Return the [x, y] coordinate for the center point of the cell that contains the specified text.  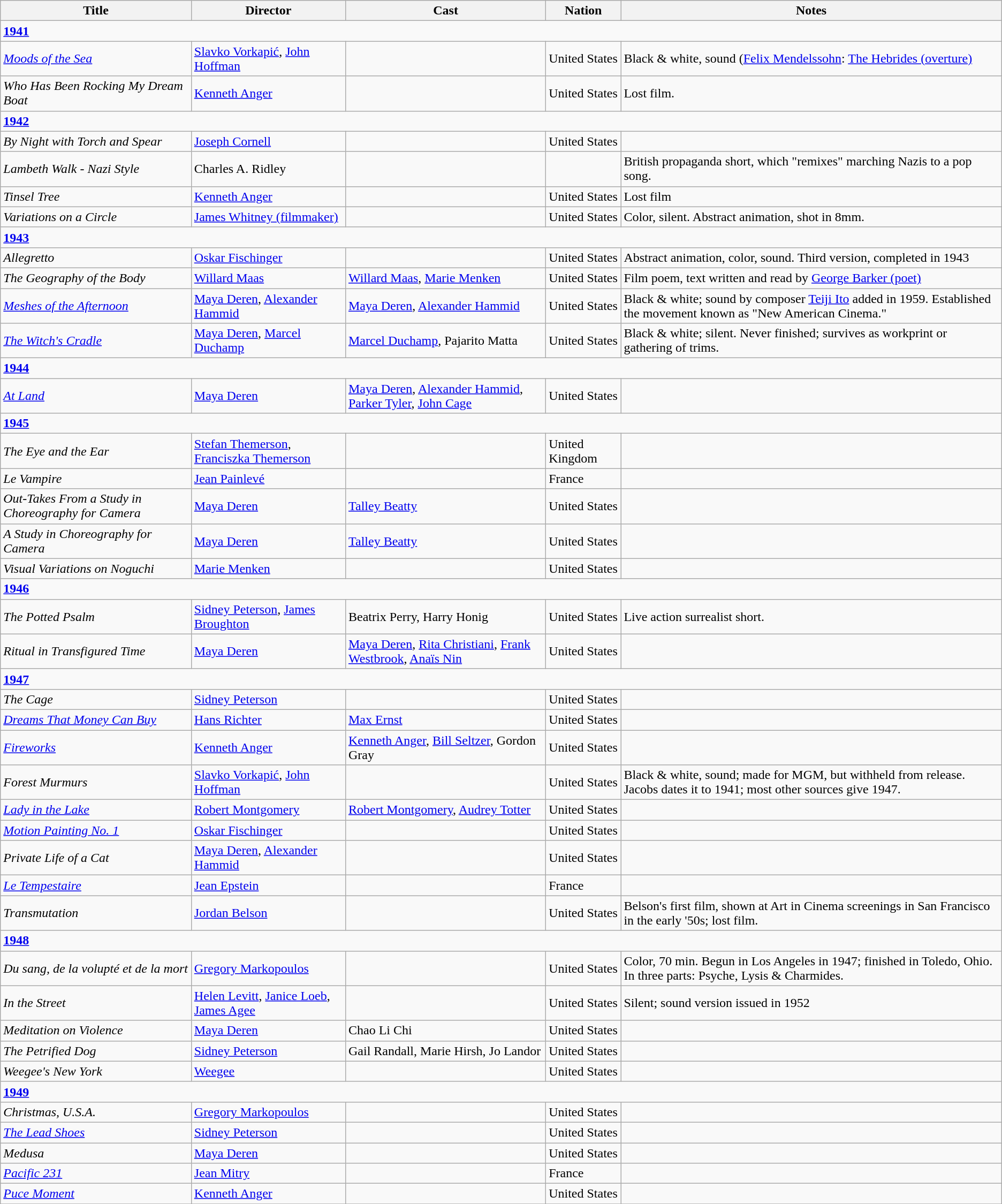
Black & white, sound (Felix Mendelssohn: The Hebrides (overture) [811, 59]
At Land [96, 396]
Belson's first film, shown at Art in Cinema screenings in San Francisco in the early '50s; lost film. [811, 913]
The Potted Psalm [96, 617]
1942 [501, 121]
Du sang, de la volupté et de la mort [96, 968]
Charles A. Ridley [268, 169]
Out-Takes From a Study in Choreography for Camera [96, 506]
Weegee's New York [96, 1071]
By Night with Torch and Spear [96, 141]
Nation [583, 11]
1943 [501, 237]
1947 [501, 679]
Puce Moment [96, 1194]
United Kingdom [583, 451]
Helen Levitt, Janice Loeb, James Agee [268, 1003]
1949 [501, 1092]
Lambeth Walk - Nazi Style [96, 169]
Le Tempestaire [96, 885]
Fireworks [96, 747]
Black & white, sound; made for MGM, but withheld from release. Jacobs dates it to 1941; most other sources give 1947. [811, 783]
Hans Richter [268, 720]
Moods of the Sea [96, 59]
Medusa [96, 1153]
1948 [501, 941]
Silent; sound version issued in 1952 [811, 1003]
Robert Montgomery, Audrey Totter [445, 810]
Visual Variations on Noguchi [96, 569]
Beatrix Perry, Harry Honig [445, 617]
A Study in Choreography for Camera [96, 541]
Color, silent. Abstract animation, shot in 8mm. [811, 217]
The Lead Shoes [96, 1132]
Stefan Themerson, Franciszka Themerson [268, 451]
1945 [501, 423]
The Cage [96, 699]
Director [268, 11]
Marie Menken [268, 569]
Transmutation [96, 913]
Notes [811, 11]
Robert Montgomery [268, 810]
Live action surrealist short. [811, 617]
Dreams That Money Can Buy [96, 720]
Gail Randall, Marie Hirsh, Jo Landor [445, 1051]
Meshes of the Afternoon [96, 305]
Lost film [811, 196]
Title [96, 11]
Black & white; silent. Never finished; survives as workprint or gathering of trims. [811, 340]
Maya Deren, Marcel Duchamp [268, 340]
1941 [501, 31]
Kenneth Anger, Bill Seltzer, Gordon Gray [445, 747]
1946 [501, 589]
Maya Deren, Rita Christiani, Frank Westbrook, Anaïs Nin [445, 651]
Private Life of a Cat [96, 858]
The Petrified Dog [96, 1051]
Black & white; sound by composer Teiji Ito added in 1959. Established the movement known as "New American Cinema." [811, 305]
Ritual in Transfigured Time [96, 651]
Motion Painting No. 1 [96, 830]
Joseph Cornell [268, 141]
Chao Li Chi [445, 1031]
James Whitney (filmmaker) [268, 217]
1944 [501, 368]
Marcel Duchamp, Pajarito Matta [445, 340]
Willard Maas [268, 278]
Variations on a Circle [96, 217]
Christmas, U.S.A. [96, 1112]
Color, 70 min. Begun in Los Angeles in 1947; finished in Toledo, Ohio. In three parts: Psyche, Lysis & Charmides. [811, 968]
Film poem, text written and read by George Barker (poet) [811, 278]
Who Has Been Rocking My Dream Boat [96, 93]
The Geography of the Body [96, 278]
The Eye and the Ear [96, 451]
Jean Epstein [268, 885]
Meditation on Violence [96, 1031]
British propaganda short, which "remixes" marching Nazis to a pop song. [811, 169]
The Witch's Cradle [96, 340]
Jordan Belson [268, 913]
Allegretto [96, 258]
Tinsel Tree [96, 196]
Pacific 231 [96, 1173]
Weegee [268, 1071]
Abstract animation, color, sound. Third version, completed in 1943 [811, 258]
Lost film. [811, 93]
Sidney Peterson, James Broughton [268, 617]
Cast [445, 11]
In the Street [96, 1003]
Maya Deren, Alexander Hammid, Parker Tyler, John Cage [445, 396]
Le Vampire [96, 479]
Jean Mitry [268, 1173]
Forest Murmurs [96, 783]
Willard Maas, Marie Menken [445, 278]
Max Ernst [445, 720]
Jean Painlevé [268, 479]
Lady in the Lake [96, 810]
